Locate the cell with the specified text and output its [X, Y] center coordinate. 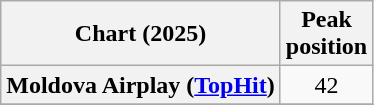
42 [326, 85]
Chart (2025) [141, 34]
Peakposition [326, 34]
Moldova Airplay (TopHit) [141, 85]
